For the text-containing cell, return its midpoint in (X, Y) coordinate format. 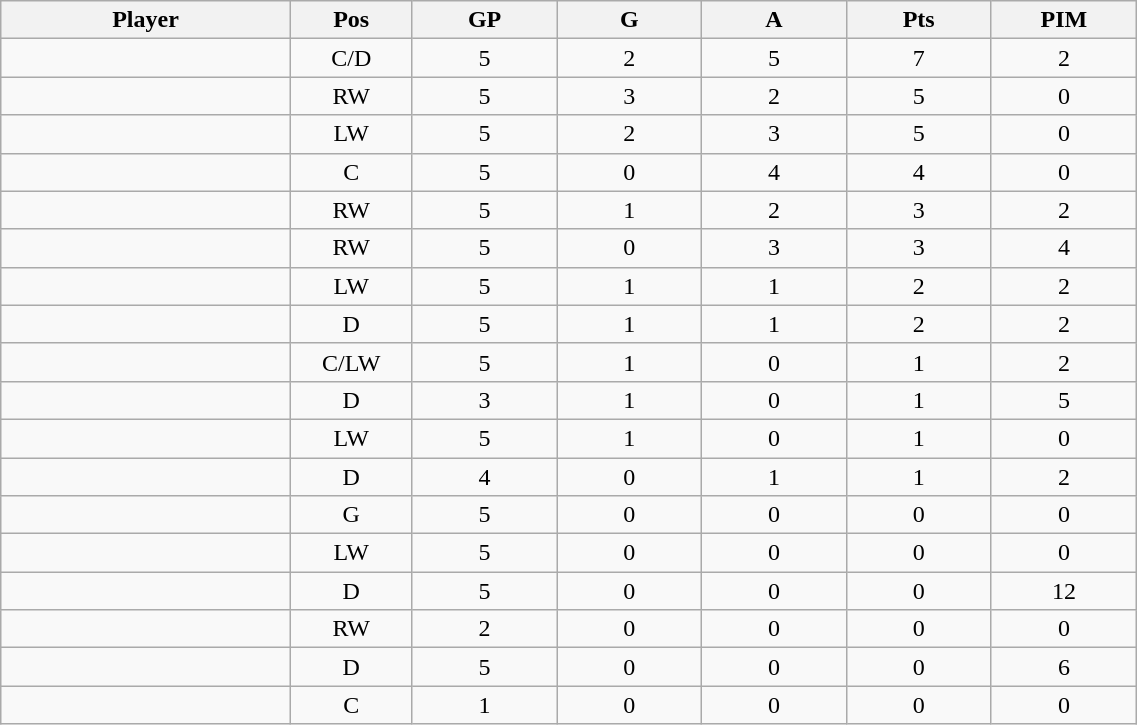
7 (918, 58)
PIM (1064, 20)
Player (146, 20)
Pos (351, 20)
12 (1064, 591)
6 (1064, 667)
A (774, 20)
GP (484, 20)
C/D (351, 58)
C/LW (351, 362)
Pts (918, 20)
